Determine the (x, y) coordinate at the center of the cell enclosing the given text.  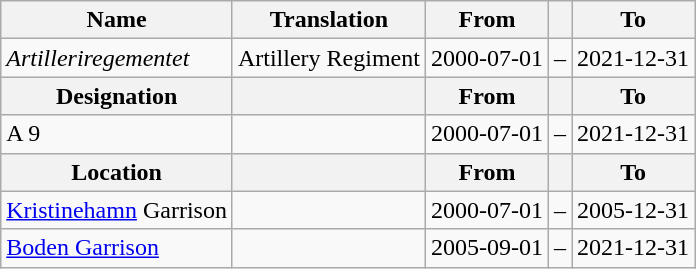
2005-12-31 (634, 210)
A 9 (117, 134)
Translation (328, 20)
Boden Garrison (117, 248)
Artillery Regiment (328, 58)
Kristinehamn Garrison (117, 210)
2005-09-01 (486, 248)
Location (117, 172)
Designation (117, 96)
Artilleriregementet (117, 58)
Name (117, 20)
